Extract the (x, y) coordinate from the center of the cell holding the provided text.  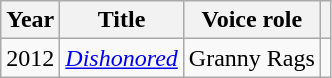
Dishonored (122, 58)
Voice role (252, 20)
Granny Rags (252, 58)
Title (122, 20)
2012 (30, 58)
Year (30, 20)
